Capture the cell that displays the provided text and extract its [X, Y] central coordinate. 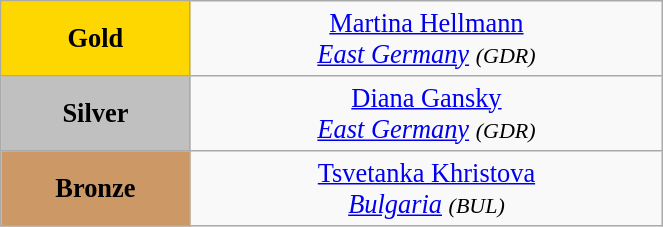
Diana GanskyEast Germany (GDR) [426, 112]
Silver [96, 112]
Tsvetanka KhristovaBulgaria (BUL) [426, 188]
Martina HellmannEast Germany (GDR) [426, 38]
Bronze [96, 188]
Gold [96, 38]
